Search for the cell housing the specified text and yield its [X, Y] center coordinate. 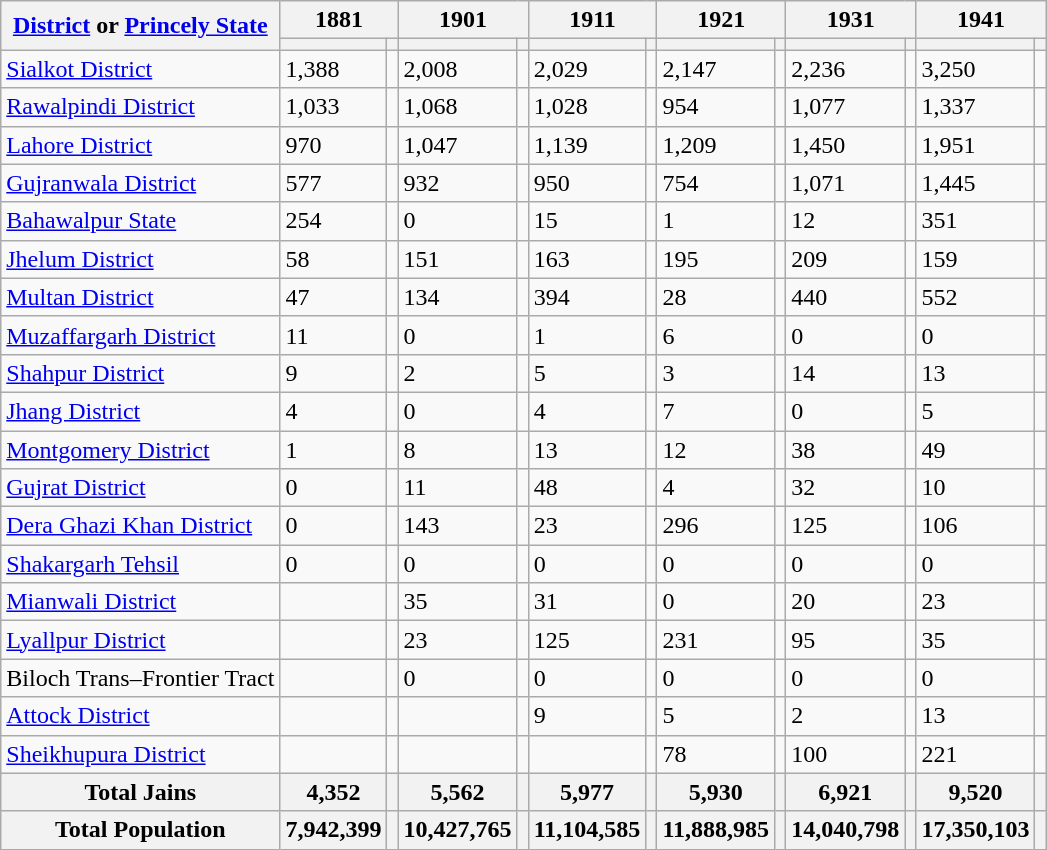
1,068 [458, 107]
28 [716, 297]
143 [458, 526]
221 [976, 754]
1,450 [846, 145]
954 [716, 107]
2,147 [716, 69]
254 [334, 221]
Lyallpur District [140, 640]
48 [587, 488]
159 [976, 259]
15 [587, 221]
754 [716, 183]
100 [846, 754]
8 [458, 449]
1881 [339, 20]
Gujrat District [140, 488]
Gujranwala District [140, 183]
195 [716, 259]
Shakargarh Tehsil [140, 564]
14,040,798 [846, 830]
14 [846, 373]
2,008 [458, 69]
440 [846, 297]
9,520 [976, 792]
10 [976, 488]
10,427,765 [458, 830]
3,250 [976, 69]
Shahpur District [140, 373]
1911 [592, 20]
231 [716, 640]
163 [587, 259]
78 [716, 754]
1,209 [716, 145]
1901 [463, 20]
20 [846, 602]
Muzaffargarh District [140, 335]
11,104,585 [587, 830]
31 [587, 602]
Attock District [140, 716]
District or Princely State [140, 26]
Bahawalpur State [140, 221]
209 [846, 259]
970 [334, 145]
Mianwali District [140, 602]
Sialkot District [140, 69]
151 [458, 259]
950 [587, 183]
3 [716, 373]
6 [716, 335]
1,033 [334, 107]
134 [458, 297]
Dera Ghazi Khan District [140, 526]
11,888,985 [716, 830]
552 [976, 297]
7 [716, 411]
6,921 [846, 792]
577 [334, 183]
1,139 [587, 145]
38 [846, 449]
Montgomery District [140, 449]
Sheikhupura District [140, 754]
17,350,103 [976, 830]
932 [458, 183]
5,562 [458, 792]
Biloch Trans–Frontier Tract [140, 678]
394 [587, 297]
47 [334, 297]
Multan District [140, 297]
49 [976, 449]
58 [334, 259]
Jhang District [140, 411]
5,977 [587, 792]
Total Population [140, 830]
Rawalpindi District [140, 107]
296 [716, 526]
1,047 [458, 145]
Lahore District [140, 145]
1,337 [976, 107]
Total Jains [140, 792]
32 [846, 488]
Jhelum District [140, 259]
1,445 [976, 183]
2,029 [587, 69]
1,077 [846, 107]
1931 [851, 20]
7,942,399 [334, 830]
1,071 [846, 183]
1941 [981, 20]
2,236 [846, 69]
1,028 [587, 107]
95 [846, 640]
5,930 [716, 792]
106 [976, 526]
4,352 [334, 792]
1,388 [334, 69]
351 [976, 221]
1921 [722, 20]
1,951 [976, 145]
